Find where the given text appears and provide that cell's center as [X, Y] coordinate. 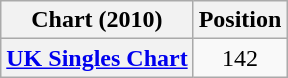
UK Singles Chart [97, 58]
Chart (2010) [97, 20]
Position [240, 20]
142 [240, 58]
